Detect which cell encompasses the target text, then output its [x, y] center coordinate. 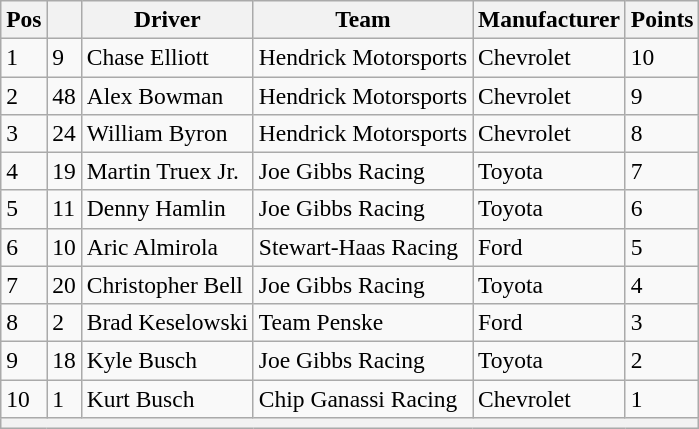
William Byron [167, 133]
Chase Elliott [167, 57]
11 [64, 209]
Aric Almirola [167, 247]
Team Penske [362, 322]
19 [64, 171]
Pos [24, 19]
Christopher Bell [167, 285]
18 [64, 360]
48 [64, 95]
Chip Ganassi Racing [362, 398]
Team [362, 19]
Driver [167, 19]
20 [64, 285]
Stewart-Haas Racing [362, 247]
Kyle Busch [167, 360]
Denny Hamlin [167, 209]
Alex Bowman [167, 95]
Kurt Busch [167, 398]
Manufacturer [550, 19]
Martin Truex Jr. [167, 171]
Brad Keselowski [167, 322]
24 [64, 133]
Points [662, 19]
